Determine the [X, Y] coordinate at the center of the cell enclosing the given text.  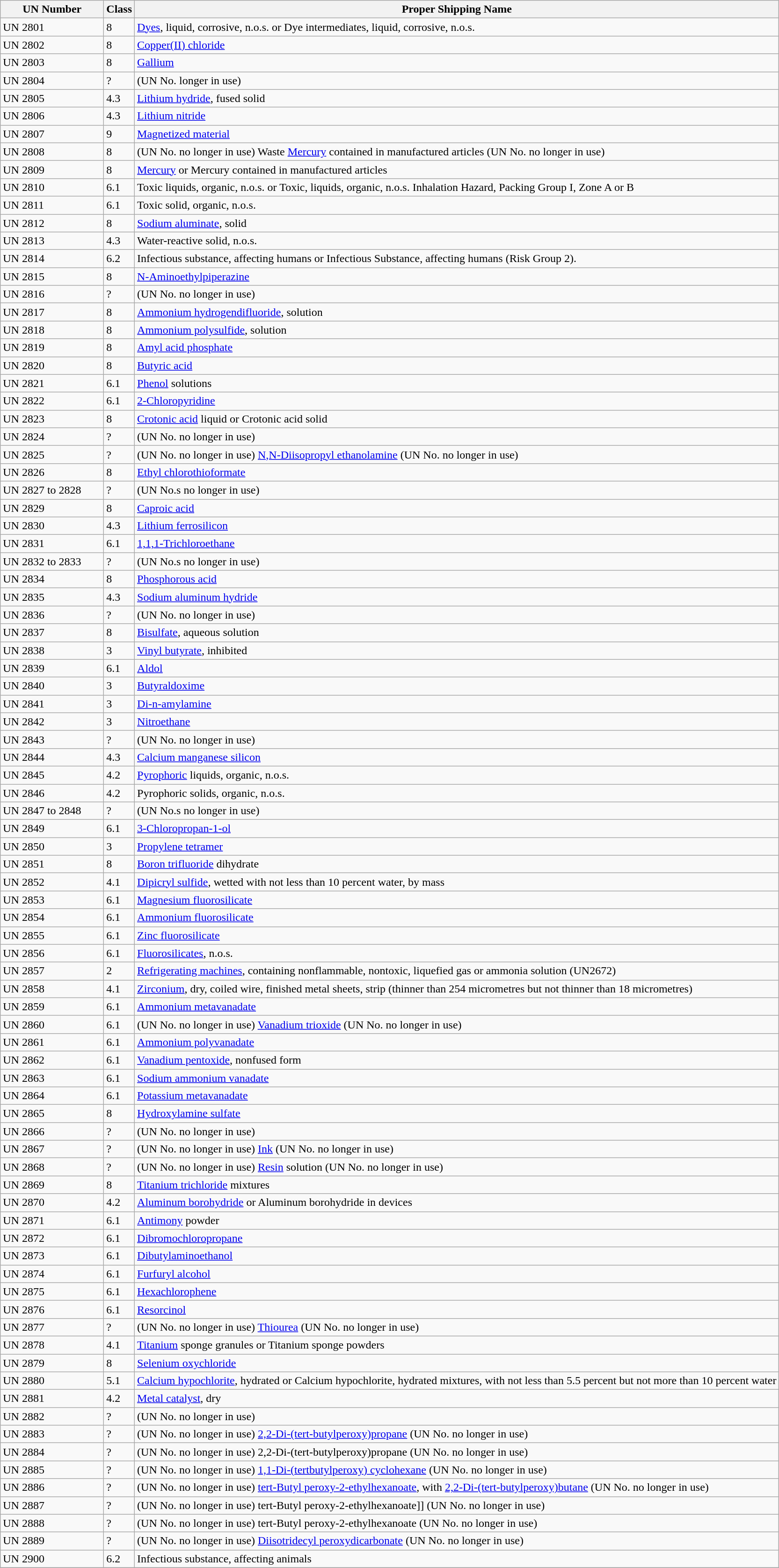
Toxic solid, organic, n.o.s. [457, 205]
UN 2854 [52, 918]
UN 2837 [52, 633]
UN 2803 [52, 63]
Nitroethane [457, 722]
UN 2815 [52, 277]
UN 2832 to 2833 [52, 562]
UN 2839 [52, 668]
UN 2835 [52, 597]
Calcium manganese silicon [457, 757]
Magnesium fluorosilicate [457, 900]
Zinc fluorosilicate [457, 935]
1,1,1-Trichloroethane [457, 544]
Selenium oxychloride [457, 1363]
UN 2804 [52, 80]
UN 2852 [52, 882]
UN 2853 [52, 900]
Pyrophoric solids, organic, n.o.s. [457, 793]
UN 2855 [52, 935]
3-Chloropropan-1-ol [457, 829]
UN 2859 [52, 1006]
9 [119, 134]
(UN No. no longer in use) N,N-Diisopropyl ethanolamine (UN No. no longer in use) [457, 454]
(UN No. no longer in use) Vanadium trioxide (UN No. no longer in use) [457, 1024]
UN 2843 [52, 739]
UN 2846 [52, 793]
Infectious substance, affecting animals [457, 1559]
UN 2821 [52, 383]
(UN No. no longer in use) 1,1-Di-(tertbutylperoxy) cyclohexane (UN No. no longer in use) [457, 1470]
Sodium aluminate, solid [457, 223]
(UN No. no longer in use) Resin solution (UN No. no longer in use) [457, 1167]
UN 2824 [52, 437]
Crotonic acid liquid or Crotonic acid solid [457, 419]
UN 2877 [52, 1327]
UN 2875 [52, 1291]
Ammonium polyvanadate [457, 1042]
UN 2889 [52, 1541]
UN 2801 [52, 27]
(UN No. no longer in use) Ink (UN No. no longer in use) [457, 1149]
UN 2883 [52, 1434]
UN 2831 [52, 544]
2-Chloropyridine [457, 401]
Refrigerating machines, containing nonflammable, nontoxic, liquefied gas or ammonia solution (UN2672) [457, 971]
Ammonium polysulfide, solution [457, 330]
UN 2872 [52, 1238]
UN 2880 [52, 1381]
UN 2845 [52, 775]
Boron trifluoride dihydrate [457, 864]
UN Number [52, 9]
UN 2864 [52, 1096]
Aldol [457, 668]
(UN No. longer in use) [457, 80]
Propylene tetramer [457, 846]
Hydroxylamine sulfate [457, 1114]
5.1 [119, 1381]
Lithium nitride [457, 116]
Infectious substance, affecting humans or Infectious Substance, affecting humans (Risk Group 2). [457, 259]
UN 2841 [52, 704]
Lithium hydride, fused solid [457, 98]
UN 2851 [52, 864]
(UN No. no longer in use) tert-Butyl peroxy-2-ethylhexanoate, with 2,2-Di-(tert-butylperoxy)butane (UN No. no longer in use) [457, 1488]
UN 2887 [52, 1505]
N-Aminoethylpiperazine [457, 277]
UN 2805 [52, 98]
UN 2822 [52, 401]
UN 2882 [52, 1416]
Dibutylaminoethanol [457, 1256]
UN 2807 [52, 134]
UN 2869 [52, 1185]
Sodium aluminum hydride [457, 597]
UN 2860 [52, 1024]
Vinyl butyrate, inhibited [457, 650]
Ethyl chlorothioformate [457, 472]
Titanium sponge granules or Titanium sponge powders [457, 1345]
UN 2829 [52, 508]
UN 2823 [52, 419]
UN 2881 [52, 1399]
Lithium ferrosilicon [457, 526]
UN 2878 [52, 1345]
UN 2827 to 2828 [52, 490]
UN 2838 [52, 650]
Gallium [457, 63]
(UN No. no longer in use) tert-Butyl peroxy-2-ethylhexanoate]] (UN No. no longer in use) [457, 1505]
Ammonium fluorosilicate [457, 918]
Dyes, liquid, corrosive, n.o.s. or Dye intermediates, liquid, corrosive, n.o.s. [457, 27]
UN 2868 [52, 1167]
UN 2847 to 2848 [52, 811]
Ammonium metavanadate [457, 1006]
(UN No. no longer in use) Diisotridecyl peroxydicarbonate (UN No. no longer in use) [457, 1541]
UN 2866 [52, 1131]
UN 2849 [52, 829]
UN 2879 [52, 1363]
UN 2810 [52, 187]
UN 2850 [52, 846]
Class [119, 9]
UN 2886 [52, 1488]
Resorcinol [457, 1309]
UN 2884 [52, 1452]
UN 2818 [52, 330]
UN 2816 [52, 294]
UN 2809 [52, 169]
Toxic liquids, organic, n.o.s. or Toxic, liquids, organic, n.o.s. Inhalation Hazard, Packing Group I, Zone A or B [457, 187]
Fluorosilicates, n.o.s. [457, 953]
Water-reactive solid, n.o.s. [457, 241]
(UN No. no longer in use) tert-Butyl peroxy-2-ethylhexanoate (UN No. no longer in use) [457, 1523]
Phosphorous acid [457, 579]
Aluminum borohydride or Aluminum borohydride in devices [457, 1203]
Proper Shipping Name [457, 9]
Copper(II) chloride [457, 45]
UN 2873 [52, 1256]
UN 2888 [52, 1523]
2 [119, 971]
UN 2870 [52, 1203]
UN 2820 [52, 365]
Hexachlorophene [457, 1291]
Butyraldoxime [457, 686]
UN 2830 [52, 526]
Di-n-amylamine [457, 704]
Ammonium hydrogendifluoride, solution [457, 312]
UN 2813 [52, 241]
(UN No. no longer in use) Waste Mercury contained in manufactured articles (UN No. no longer in use) [457, 152]
Potassium metavanadate [457, 1096]
(UN No. no longer in use) Thiourea (UN No. no longer in use) [457, 1327]
UN 2817 [52, 312]
UN 2861 [52, 1042]
Vanadium pentoxide, nonfused form [457, 1060]
Phenol solutions [457, 383]
UN 2802 [52, 45]
UN 2826 [52, 472]
Antimony powder [457, 1220]
Mercury or Mercury contained in manufactured articles [457, 169]
UN 2819 [52, 348]
Magnetized material [457, 134]
UN 2865 [52, 1114]
UN 2840 [52, 686]
UN 2811 [52, 205]
UN 2874 [52, 1274]
UN 2876 [52, 1309]
Amyl acid phosphate [457, 348]
UN 2862 [52, 1060]
UN 2857 [52, 971]
Sodium ammonium vanadate [457, 1078]
UN 2858 [52, 989]
UN 2812 [52, 223]
Furfuryl alcohol [457, 1274]
Butyric acid [457, 365]
UN 2863 [52, 1078]
UN 2834 [52, 579]
Dipicryl sulfide, wetted with not less than 10 percent water, by mass [457, 882]
Dibromochloropropane [457, 1238]
Zirconium, dry, coiled wire, finished metal sheets, strip (thinner than 254 micrometres but not thinner than 18 micrometres) [457, 989]
UN 2836 [52, 615]
Titanium trichloride mixtures [457, 1185]
UN 2867 [52, 1149]
UN 2806 [52, 116]
UN 2808 [52, 152]
UN 2842 [52, 722]
UN 2885 [52, 1470]
Caproic acid [457, 508]
UN 2825 [52, 454]
UN 2900 [52, 1559]
UN 2844 [52, 757]
Calcium hypochlorite, hydrated or Calcium hypochlorite, hydrated mixtures, with not less than 5.5 percent but not more than 10 percent water [457, 1381]
UN 2871 [52, 1220]
UN 2856 [52, 953]
Metal catalyst, dry [457, 1399]
Pyrophoric liquids, organic, n.o.s. [457, 775]
Bisulfate, aqueous solution [457, 633]
UN 2814 [52, 259]
